Detect which cell encompasses the target text, then output its [X, Y] center coordinate. 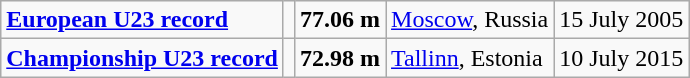
72.98 m [340, 58]
77.06 m [340, 20]
15 July 2005 [622, 20]
Moscow, Russia [470, 20]
Championship U23 record [142, 58]
Tallinn, Estonia [470, 58]
10 July 2015 [622, 58]
European U23 record [142, 20]
